Return the (x, y) coordinate for the center point of the cell that contains the specified text.  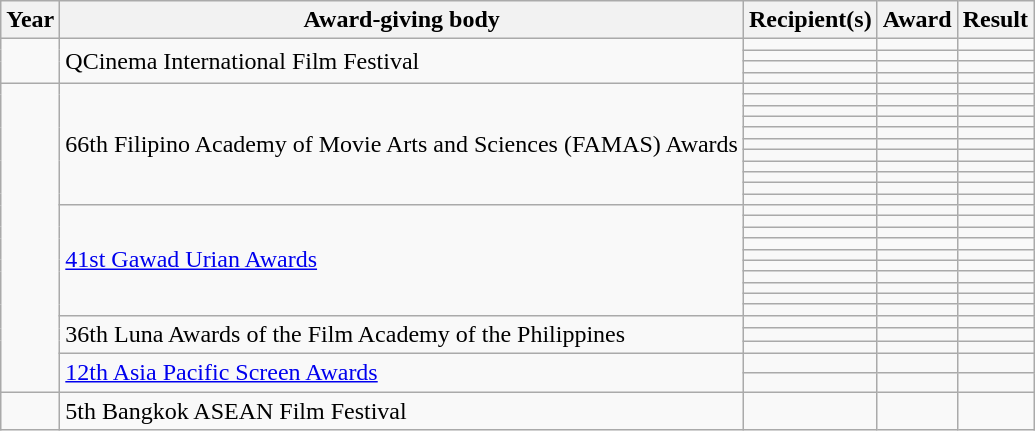
Year (30, 20)
66th Filipino Academy of Movie Arts and Sciences (FAMAS) Awards (402, 144)
36th Luna Awards of the Film Academy of the Philippines (402, 334)
Award (917, 20)
41st Gawad Urian Awards (402, 260)
Award-giving body (402, 20)
5th Bangkok ASEAN Film Festival (402, 411)
12th Asia Pacific Screen Awards (402, 372)
Result (995, 20)
QCinema International Film Festival (402, 61)
Recipient(s) (810, 20)
